Find where the given text appears and provide that cell's center as (x, y) coordinate. 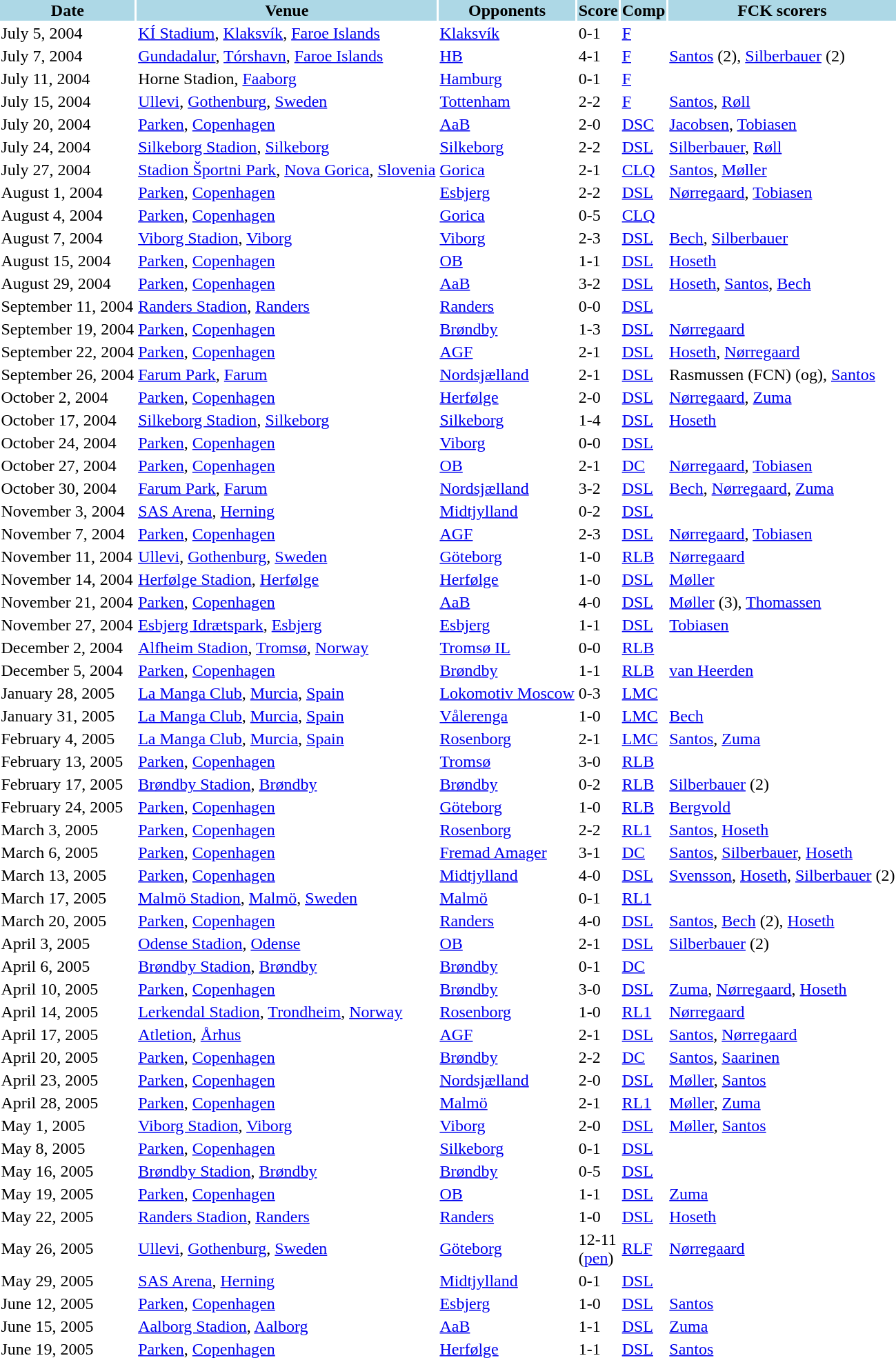
July 7, 2004 (68, 56)
1-4 (598, 420)
April 14, 2005 (68, 1012)
Gundadalur, Tórshavn, Faroe Islands (287, 56)
Atletion, Århus (287, 1035)
July 11, 2004 (68, 79)
Klaksvík (507, 33)
Tottenham (507, 101)
Date (68, 10)
Santos, Møller (782, 170)
January 28, 2005 (68, 693)
Hoseth, Nørregaard (782, 352)
Fremad Amager (507, 852)
September 11, 2004 (68, 306)
Rasmussen (FCN) (og), Santos (782, 375)
February 13, 2005 (68, 761)
October 17, 2004 (68, 420)
August 7, 2004 (68, 238)
Alfheim Stadion, Tromsø, Norway (287, 648)
Santos, Røll (782, 101)
December 5, 2004 (68, 670)
Stadion Športni Park, Nova Gorica, Slovenia (287, 170)
Møller (3), Thomassen (782, 602)
4-1 (598, 56)
Lerkendal Stadion, Trondheim, Norway (287, 1012)
August 1, 2004 (68, 192)
October 27, 2004 (68, 466)
KÍ Stadium, Klaksvík, Faroe Islands (287, 33)
Tobiasen (782, 625)
FCK scorers (782, 10)
April 20, 2005 (68, 1057)
May 29, 2005 (68, 1281)
May 19, 2005 (68, 1194)
Santos, Hoseth (782, 830)
March 20, 2005 (68, 921)
September 19, 2004 (68, 329)
May 26, 2005 (68, 1248)
Comp (644, 10)
April 23, 2005 (68, 1080)
July 5, 2004 (68, 33)
June 15, 2005 (68, 1326)
May 22, 2005 (68, 1217)
November 3, 2004 (68, 511)
Venue (287, 10)
Esbjerg Idrætspark, Esbjerg (287, 625)
Møller, Zuma (782, 1103)
August 29, 2004 (68, 283)
0-3 (598, 693)
1-3 (598, 329)
Santos, Nørregaard (782, 1035)
April 28, 2005 (68, 1103)
RLF (644, 1248)
November 7, 2004 (68, 534)
July 20, 2004 (68, 124)
April 6, 2005 (68, 966)
Santos, Zuma (782, 739)
Malmö Stadion, Malmö, Sweden (287, 898)
May 16, 2005 (68, 1171)
Score (598, 10)
February 4, 2005 (68, 739)
February 17, 2005 (68, 784)
August 15, 2004 (68, 261)
March 6, 2005 (68, 852)
Svensson, Hoseth, Silberbauer (2) (782, 875)
Bech, Silberbauer (782, 238)
3-1 (598, 852)
Hoseth, Santos, Bech (782, 283)
Santos (2), Silberbauer (2) (782, 56)
Tromsø (507, 761)
September 22, 2004 (68, 352)
Møller (782, 579)
July 27, 2004 (68, 170)
Santos, Saarinen (782, 1057)
March 3, 2005 (68, 830)
April 17, 2005 (68, 1035)
Bergvold (782, 807)
Hamburg (507, 79)
Herfølge Stadion, Herfølge (287, 579)
Lokomotiv Moscow (507, 693)
October 30, 2004 (68, 488)
April 3, 2005 (68, 943)
Silberbauer, Røll (782, 147)
DSC (644, 124)
October 2, 2004 (68, 397)
November 21, 2004 (68, 602)
May 1, 2005 (68, 1126)
Santos (782, 1304)
van Heerden (782, 670)
September 26, 2004 (68, 375)
March 13, 2005 (68, 875)
July 15, 2004 (68, 101)
Odense Stadion, Odense (287, 943)
Vålerenga (507, 716)
November 11, 2004 (68, 557)
August 4, 2004 (68, 215)
February 24, 2005 (68, 807)
March 17, 2005 (68, 898)
December 2, 2004 (68, 648)
July 24, 2004 (68, 147)
Bech, Nørregaard, Zuma (782, 488)
May 8, 2005 (68, 1148)
Nørregaard, Zuma (782, 397)
Aalborg Stadion, Aalborg (287, 1326)
Santos, Bech (2), Hoseth (782, 921)
12-11(pen) (598, 1248)
Tromsø IL (507, 648)
HB (507, 56)
November 14, 2004 (68, 579)
Zuma, Nørregaard, Hoseth (782, 989)
January 31, 2005 (68, 716)
Jacobsen, Tobiasen (782, 124)
Opponents (507, 10)
November 27, 2004 (68, 625)
June 12, 2005 (68, 1304)
Santos, Silberbauer, Hoseth (782, 852)
October 24, 2004 (68, 443)
Bech (782, 716)
Horne Stadion, Faaborg (287, 79)
April 10, 2005 (68, 989)
